Locate the cell with the specified text and output its [x, y] center coordinate. 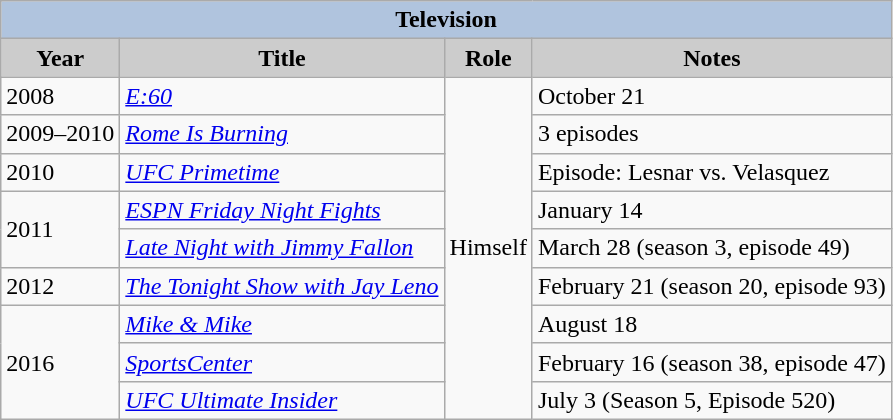
2011 [60, 229]
E:60 [282, 96]
ESPN Friday Night Fights [282, 210]
Notes [712, 58]
Late Night with Jimmy Fallon [282, 248]
January 14 [712, 210]
Year [60, 58]
3 episodes [712, 134]
Title [282, 58]
March 28 (season 3, episode 49) [712, 248]
UFC Ultimate Insider [282, 400]
SportsCenter [282, 362]
2010 [60, 172]
2009–2010 [60, 134]
2016 [60, 362]
Himself [488, 248]
February 16 (season 38, episode 47) [712, 362]
October 21 [712, 96]
The Tonight Show with Jay Leno [282, 286]
Mike & Mike [282, 324]
2008 [60, 96]
Role [488, 58]
Episode: Lesnar vs. Velasquez [712, 172]
2012 [60, 286]
July 3 (Season 5, Episode 520) [712, 400]
Television [446, 20]
August 18 [712, 324]
Rome Is Burning [282, 134]
UFC Primetime [282, 172]
February 21 (season 20, episode 93) [712, 286]
